Search for the cell housing the specified text and yield its [X, Y] center coordinate. 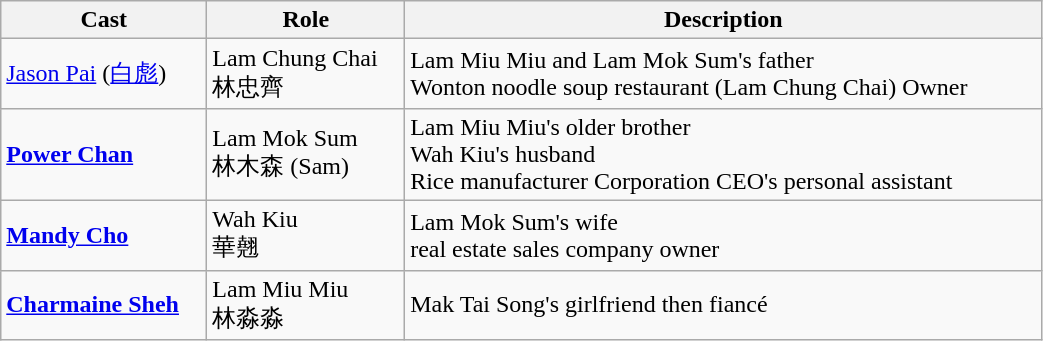
Cast [104, 20]
Lam Mok Sum's wife real estate sales company owner [724, 235]
Lam Chung Chai 林忠齊 [306, 74]
Wah Kiu 華翹 [306, 235]
Charmaine Sheh [104, 305]
Jason Pai (白彪) [104, 74]
Description [724, 20]
Mandy Cho [104, 235]
Mak Tai Song's girlfriend then fiancé [724, 305]
Role [306, 20]
Power Chan [104, 154]
Lam Miu Miu and Lam Mok Sum's father Wonton noodle soup restaurant (Lam Chung Chai) Owner [724, 74]
Lam Mok Sum 林木森 (Sam) [306, 154]
Lam Miu Miu 林淼淼 [306, 305]
Lam Miu Miu's older brother Wah Kiu's husband Rice manufacturer Corporation CEO's personal assistant [724, 154]
